Extract the [x, y] coordinate from the center of the cell holding the provided text.  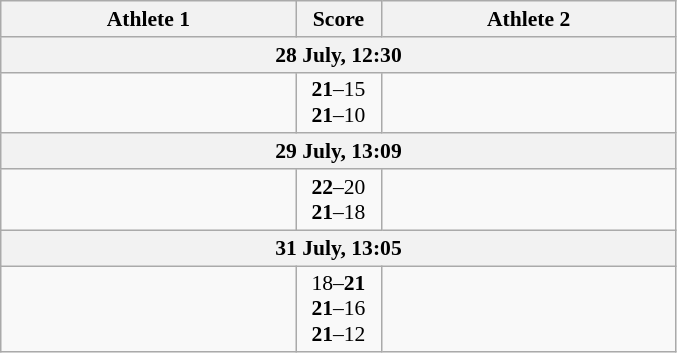
18–2121–1621–12 [338, 310]
Score [338, 19]
Athlete 2 [528, 19]
31 July, 13:05 [338, 248]
29 July, 13:09 [338, 152]
28 July, 12:30 [338, 55]
Athlete 1 [148, 19]
21–1521–10 [338, 102]
22–2021–18 [338, 200]
